From the cell containing the given text, extract its center point as [x, y] coordinate. 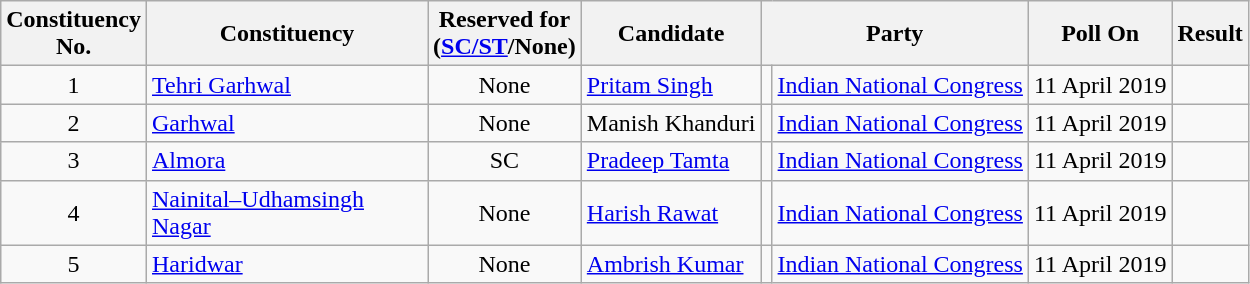
Party [894, 34]
Candidate [671, 34]
Nainital–Udhamsingh Nagar [286, 212]
Reserved for(SC/ST/None) [505, 34]
Haridwar [286, 264]
Pritam Singh [671, 85]
3 [74, 161]
SC [505, 161]
1 [74, 85]
5 [74, 264]
Manish Khanduri [671, 123]
Tehri Garhwal [286, 85]
Constituency No. [74, 34]
Poll On [1100, 34]
2 [74, 123]
Result [1210, 34]
Harish Rawat [671, 212]
Garhwal [286, 123]
Pradeep Tamta [671, 161]
Ambrish Kumar [671, 264]
4 [74, 212]
Almora [286, 161]
Constituency [286, 34]
